Detect which cell encompasses the target text, then output its [x, y] center coordinate. 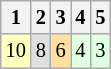
2 [41, 17]
10 [16, 51]
6 [61, 51]
1 [16, 17]
8 [41, 51]
5 [100, 17]
